Pinpoint the cell where the given text exists, returning its (x, y) midpoint coordinate. 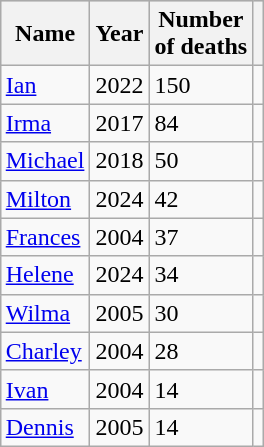
2022 (120, 85)
30 (201, 313)
Ivan (45, 389)
2017 (120, 123)
150 (201, 85)
42 (201, 199)
Irma (45, 123)
Wilma (45, 313)
28 (201, 351)
Year (120, 34)
Dennis (45, 427)
Number of deaths (201, 34)
34 (201, 275)
Charley (45, 351)
Helene (45, 275)
Ian (45, 85)
Milton (45, 199)
37 (201, 237)
2018 (120, 161)
50 (201, 161)
Name (45, 34)
Frances (45, 237)
Michael (45, 161)
84 (201, 123)
